Provide the (X, Y) coordinate of the cell's center where the given text is located.  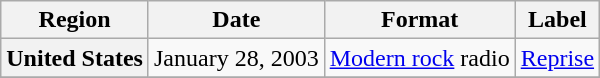
Format (420, 20)
United States (75, 58)
Reprise (557, 58)
January 28, 2003 (236, 58)
Region (75, 20)
Modern rock radio (420, 58)
Date (236, 20)
Label (557, 20)
